Pinpoint the cell where the given text exists, returning its (X, Y) midpoint coordinate. 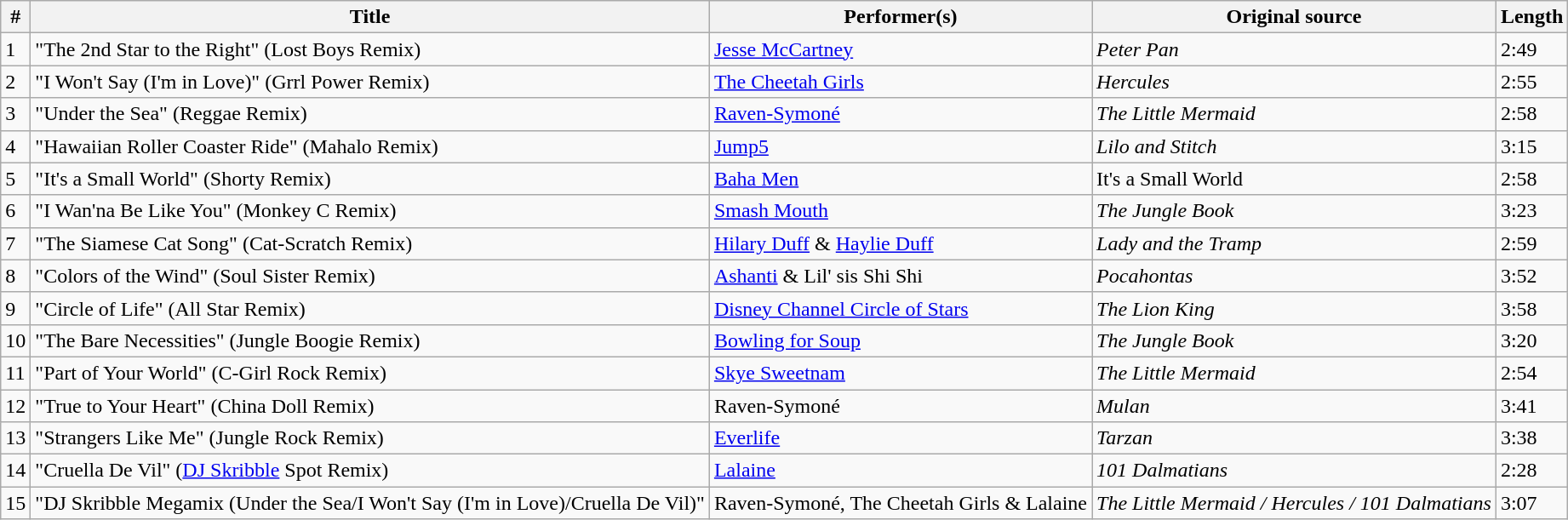
Performer(s) (901, 17)
Hercules (1294, 82)
9 (15, 308)
"DJ Skribble Megamix (Under the Sea/I Won't Say (I'm in Love)/Cruella De Vil)" (370, 503)
"Hawaiian Roller Coaster Ride" (Mahalo Remix) (370, 146)
5 (15, 179)
2 (15, 82)
Pocahontas (1294, 276)
"It's a Small World" (Shorty Remix) (370, 179)
2:59 (1531, 243)
15 (15, 503)
Mulan (1294, 406)
10 (15, 340)
Everlife (901, 438)
13 (15, 438)
3:23 (1531, 211)
"I Won't Say (I'm in Love)" (Grrl Power Remix) (370, 82)
Bowling for Soup (901, 340)
Ashanti & Lil' sis Shi Shi (901, 276)
Baha Men (901, 179)
Disney Channel Circle of Stars (901, 308)
3:20 (1531, 340)
2:28 (1531, 471)
Lalaine (901, 471)
Tarzan (1294, 438)
"True to Your Heart" (China Doll Remix) (370, 406)
12 (15, 406)
Peter Pan (1294, 49)
Skye Sweetnam (901, 373)
"I Wan'na Be Like You" (Monkey C Remix) (370, 211)
"The 2nd Star to the Right" (Lost Boys Remix) (370, 49)
# (15, 17)
"Cruella De Vil" (DJ Skribble Spot Remix) (370, 471)
3:07 (1531, 503)
The Cheetah Girls (901, 82)
7 (15, 243)
"Strangers Like Me" (Jungle Rock Remix) (370, 438)
4 (15, 146)
2:49 (1531, 49)
Hilary Duff & Haylie Duff (901, 243)
101 Dalmatians (1294, 471)
The Little Mermaid / Hercules / 101 Dalmatians (1294, 503)
"Circle of Life" (All Star Remix) (370, 308)
Length (1531, 17)
The Lion King (1294, 308)
8 (15, 276)
Lady and the Tramp (1294, 243)
3:15 (1531, 146)
3:52 (1531, 276)
Original source (1294, 17)
2:55 (1531, 82)
14 (15, 471)
"Under the Sea" (Reggae Remix) (370, 114)
It's a Small World (1294, 179)
1 (15, 49)
"Part of Your World" (C-Girl Rock Remix) (370, 373)
6 (15, 211)
Jump5 (901, 146)
3:41 (1531, 406)
Title (370, 17)
"Colors of the Wind" (Soul Sister Remix) (370, 276)
3 (15, 114)
2:54 (1531, 373)
3:38 (1531, 438)
Jesse McCartney (901, 49)
Lilo and Stitch (1294, 146)
"The Bare Necessities" (Jungle Boogie Remix) (370, 340)
Raven-Symoné, The Cheetah Girls & Lalaine (901, 503)
Smash Mouth (901, 211)
"The Siamese Cat Song" (Cat-Scratch Remix) (370, 243)
3:58 (1531, 308)
11 (15, 373)
